From the cell containing the given text, extract its center point as [X, Y] coordinate. 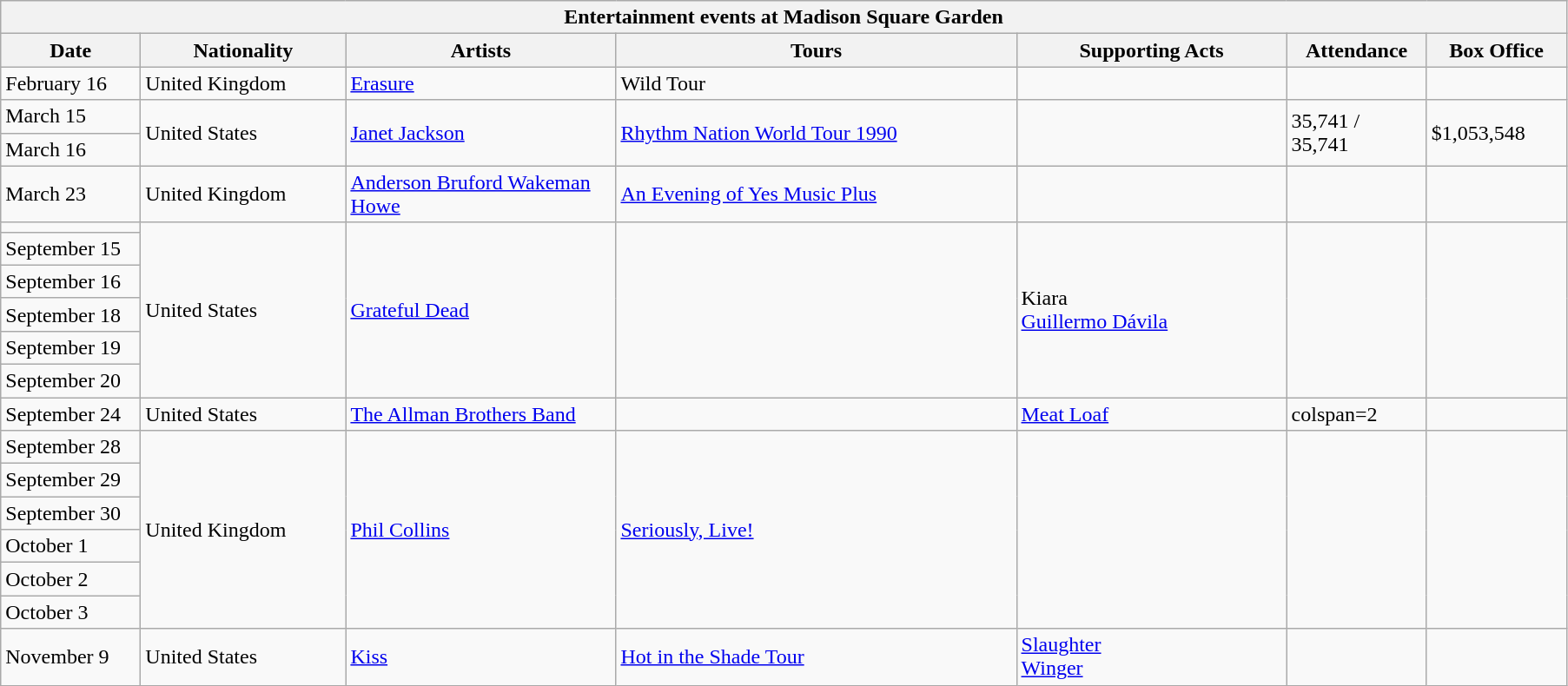
Attendance [1357, 50]
March 23 [71, 195]
October 2 [71, 579]
October 1 [71, 546]
Box Office [1496, 50]
colspan=2 [1357, 414]
September 24 [71, 414]
Entertainment events at Madison Square Garden [784, 17]
The Allman Brothers Band [481, 414]
Supporting Acts [1152, 50]
Grateful Dead [481, 309]
September 15 [71, 248]
September 16 [71, 281]
February 16 [71, 83]
October 3 [71, 612]
Wild Tour [817, 83]
Nationality [243, 50]
SlaughterWinger [1152, 656]
Phil Collins [481, 530]
Tours [817, 50]
September 28 [71, 447]
An Evening of Yes Music Plus [817, 195]
KiaraGuillermo Dávila [1152, 309]
September 20 [71, 380]
Seriously, Live! [817, 530]
Erasure [481, 83]
September 18 [71, 314]
$1,053,548 [1496, 133]
November 9 [71, 656]
September 29 [71, 480]
Rhythm Nation World Tour 1990 [817, 133]
Hot in the Shade Tour [817, 656]
Meat Loaf [1152, 414]
35,741 / 35,741 [1357, 133]
Kiss [481, 656]
Janet Jackson [481, 133]
September 19 [71, 347]
March 15 [71, 116]
Anderson Bruford Wakeman Howe [481, 195]
September 30 [71, 513]
Artists [481, 50]
Date [71, 50]
March 16 [71, 149]
